From the cell containing the given text, extract its center point as (x, y) coordinate. 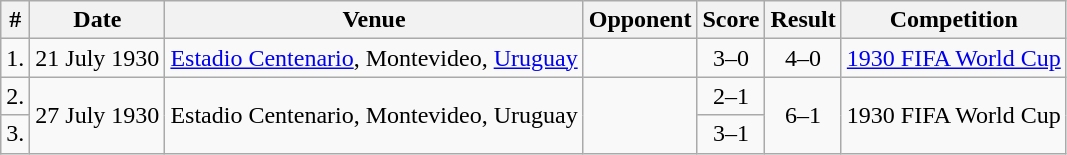
Score (731, 20)
Result (803, 20)
21 July 1930 (98, 58)
Opponent (640, 20)
1. (16, 58)
3–1 (731, 134)
2. (16, 96)
# (16, 20)
3–0 (731, 58)
3. (16, 134)
27 July 1930 (98, 115)
4–0 (803, 58)
6–1 (803, 115)
Venue (374, 20)
Competition (954, 20)
2–1 (731, 96)
Date (98, 20)
